Provide the (X, Y) coordinate of the cell's center where the given text is located.  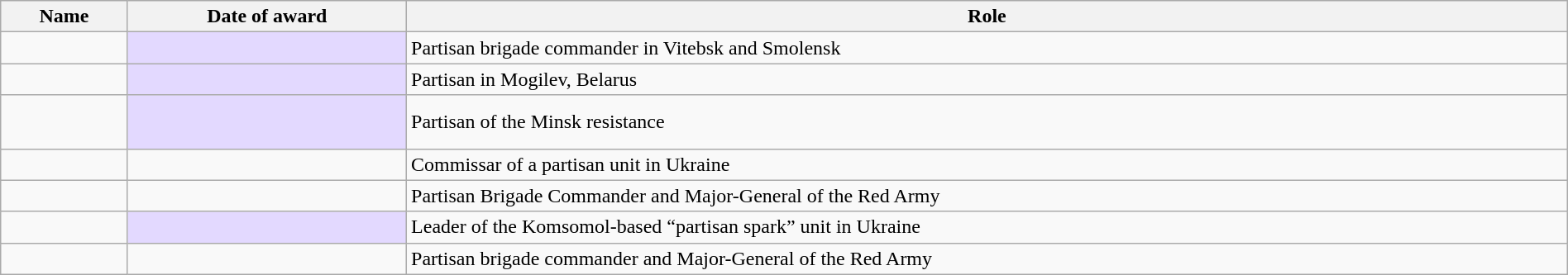
Partisan brigade commander in Vitebsk and Smolensk (987, 48)
Commissar of a partisan unit in Ukraine (987, 164)
Date of award (266, 17)
Partisan in Mogilev, Belarus (987, 79)
Name (65, 17)
Role (987, 17)
Partisan of the Minsk resistance (987, 122)
Partisan Brigade Commander and Major-General of the Red Army (987, 196)
Partisan brigade commander and Major-General of the Red Army (987, 258)
Leader of the Komsomol-based “partisan spark” unit in Ukraine (987, 227)
